Pinpoint the cell where the given text exists, returning its [X, Y] midpoint coordinate. 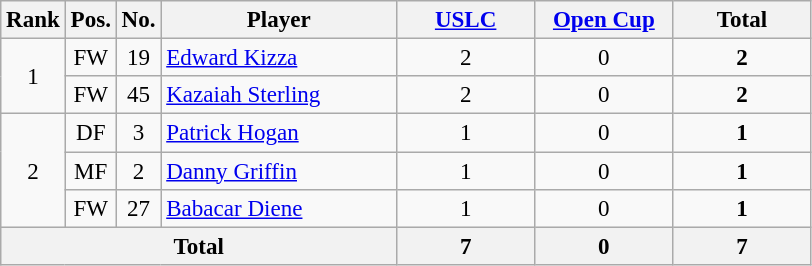
Danny Griffin [279, 171]
3 [138, 133]
No. [138, 20]
Edward Kizza [279, 58]
Player [279, 20]
USLC [466, 20]
Open Cup [604, 20]
19 [138, 58]
MF [90, 171]
45 [138, 95]
Patrick Hogan [279, 133]
Kazaiah Sterling [279, 95]
Pos. [90, 20]
27 [138, 209]
Rank [33, 20]
DF [90, 133]
Babacar Diene [279, 209]
